From the cell containing the given text, extract its center point as [x, y] coordinate. 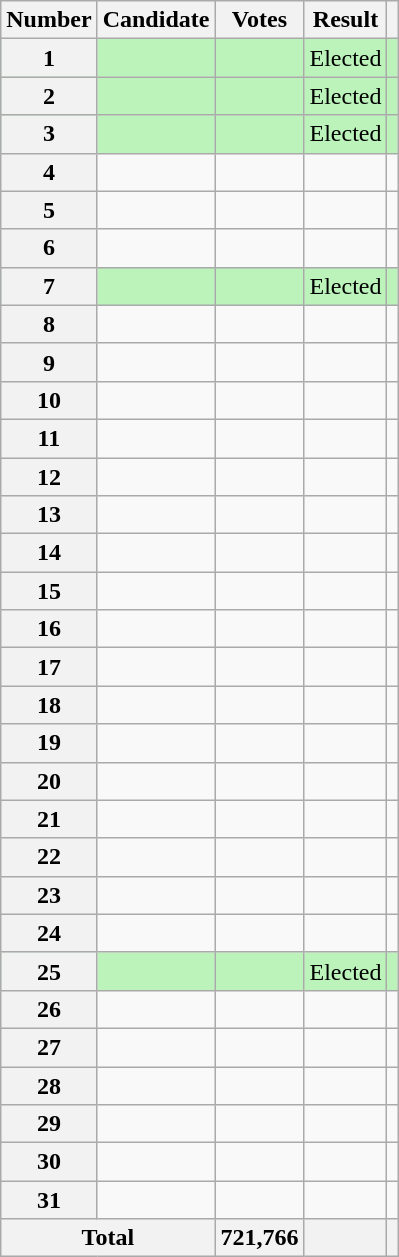
Total [108, 1238]
21 [49, 819]
26 [49, 1009]
22 [49, 857]
721,766 [260, 1238]
27 [49, 1047]
17 [49, 667]
16 [49, 629]
11 [49, 438]
1 [49, 58]
29 [49, 1124]
Votes [260, 20]
2 [49, 96]
12 [49, 477]
24 [49, 933]
8 [49, 324]
10 [49, 400]
18 [49, 705]
7 [49, 286]
14 [49, 553]
9 [49, 362]
6 [49, 248]
20 [49, 781]
5 [49, 210]
Result [346, 20]
25 [49, 971]
4 [49, 172]
Candidate [156, 20]
15 [49, 591]
28 [49, 1085]
23 [49, 895]
30 [49, 1162]
3 [49, 134]
19 [49, 743]
Number [49, 20]
31 [49, 1200]
13 [49, 515]
